Find where the given text appears and provide that cell's center as [x, y] coordinate. 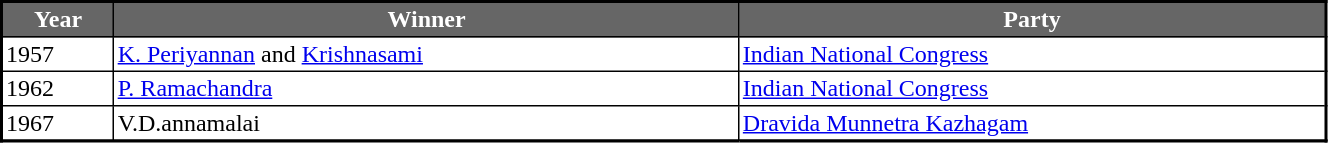
1957 [58, 54]
Winner [426, 20]
K. Periyannan and Krishnasami [426, 54]
P. Ramachandra [426, 88]
Dravida Munnetra Kazhagam [1032, 123]
V.D.annamalai [426, 123]
1967 [58, 123]
Party [1032, 20]
1962 [58, 88]
Year [58, 20]
